Detect which cell encompasses the target text, then output its (x, y) center coordinate. 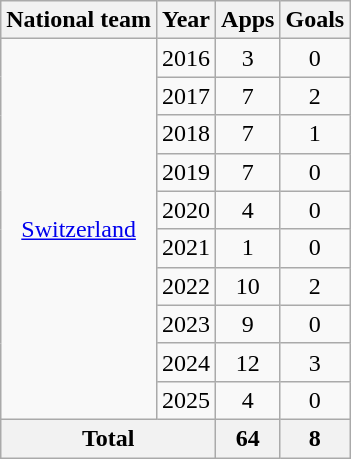
Apps (248, 20)
2022 (186, 286)
10 (248, 286)
12 (248, 362)
2016 (186, 58)
2019 (186, 172)
Switzerland (79, 230)
Year (186, 20)
8 (315, 438)
2021 (186, 248)
2023 (186, 324)
2020 (186, 210)
64 (248, 438)
9 (248, 324)
2017 (186, 96)
2018 (186, 134)
2024 (186, 362)
National team (79, 20)
Total (108, 438)
Goals (315, 20)
2025 (186, 400)
